Find where the given text appears and provide that cell's center as (X, Y) coordinate. 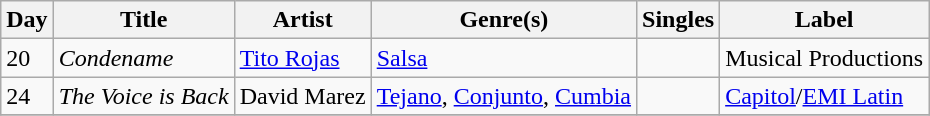
Tejano, Conjunto, Cumbia (504, 96)
Label (824, 20)
20 (27, 58)
Salsa (504, 58)
24 (27, 96)
The Voice is Back (144, 96)
Artist (302, 20)
Tito Rojas (302, 58)
Title (144, 20)
Condename (144, 58)
Musical Productions (824, 58)
Capitol/EMI Latin (824, 96)
Day (27, 20)
Singles (678, 20)
David Marez (302, 96)
Genre(s) (504, 20)
